From the cell containing the given text, extract its center point as [X, Y] coordinate. 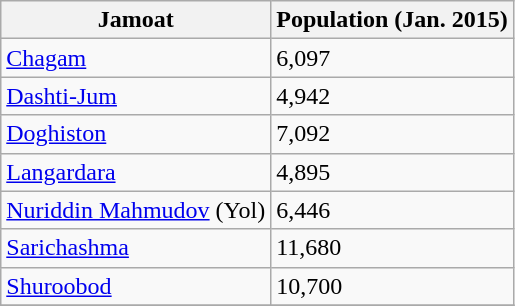
Sarichashma [136, 248]
Shuroobod [136, 286]
Dashti-Jum [136, 96]
7,092 [392, 134]
Langardara [136, 172]
6,446 [392, 210]
4,895 [392, 172]
10,700 [392, 286]
Chagam [136, 58]
Doghiston [136, 134]
Population (Jan. 2015) [392, 20]
4,942 [392, 96]
Nuriddin Mahmudov (Yol) [136, 210]
Jamoat [136, 20]
11,680 [392, 248]
6,097 [392, 58]
